Identify which cell holds the provided text, then report its (x, y) central coordinate. 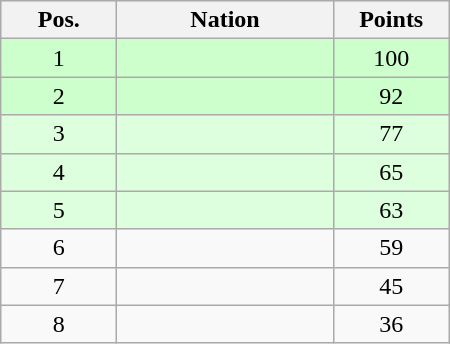
63 (391, 210)
59 (391, 248)
36 (391, 324)
Nation (225, 20)
45 (391, 286)
1 (59, 58)
3 (59, 134)
Points (391, 20)
100 (391, 58)
4 (59, 172)
7 (59, 286)
8 (59, 324)
77 (391, 134)
5 (59, 210)
6 (59, 248)
2 (59, 96)
92 (391, 96)
Pos. (59, 20)
65 (391, 172)
